Detect which cell encompasses the target text, then output its [X, Y] center coordinate. 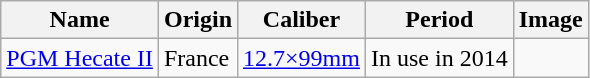
Origin [198, 20]
Period [439, 20]
PGM Hecate II [80, 58]
12.7×99mm [302, 58]
Name [80, 20]
France [198, 58]
Image [550, 20]
Caliber [302, 20]
In use in 2014 [439, 58]
